From the cell containing the given text, extract its center point as [x, y] coordinate. 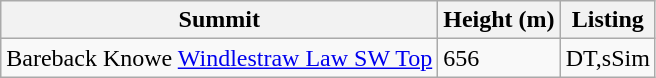
Bareback Knowe Windlestraw Law SW Top [220, 58]
Height (m) [499, 20]
656 [499, 58]
Summit [220, 20]
Listing [608, 20]
DT,sSim [608, 58]
